Determine the [X, Y] coordinate at the center of the cell enclosing the given text.  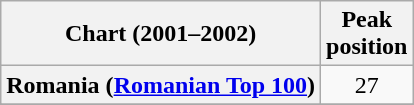
Peakposition [367, 34]
Chart (2001–2002) [161, 34]
Romania (Romanian Top 100) [161, 85]
27 [367, 85]
